Find where the given text appears and provide that cell's center as [x, y] coordinate. 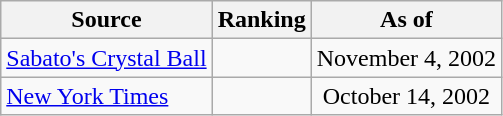
Sabato's Crystal Ball [106, 58]
November 4, 2002 [406, 58]
New York Times [106, 96]
As of [406, 20]
Source [106, 20]
October 14, 2002 [406, 96]
Ranking [262, 20]
